Detect which cell encompasses the target text, then output its [x, y] center coordinate. 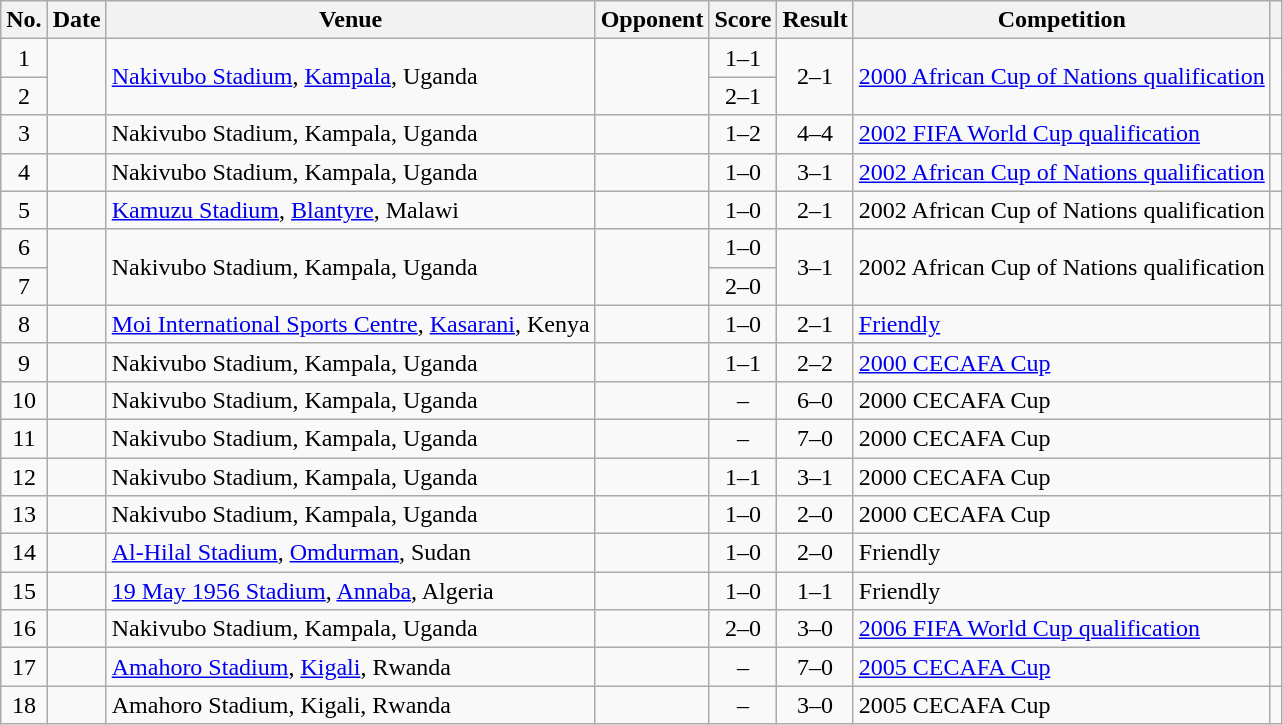
6 [24, 248]
15 [24, 591]
Date [76, 20]
5 [24, 210]
13 [24, 515]
9 [24, 362]
2–2 [815, 362]
Opponent [652, 20]
No. [24, 20]
4–4 [815, 134]
14 [24, 553]
2006 FIFA World Cup qualification [1062, 629]
3 [24, 134]
1 [24, 58]
2 [24, 96]
Result [815, 20]
Kamuzu Stadium, Blantyre, Malawi [350, 210]
19 May 1956 Stadium, Annaba, Algeria [350, 591]
11 [24, 438]
12 [24, 477]
6–0 [815, 400]
Score [743, 20]
Moi International Sports Centre, Kasarani, Kenya [350, 324]
4 [24, 172]
2000 African Cup of Nations qualification [1062, 77]
7 [24, 286]
8 [24, 324]
1–2 [743, 134]
18 [24, 705]
10 [24, 400]
Al-Hilal Stadium, Omdurman, Sudan [350, 553]
16 [24, 629]
Competition [1062, 20]
Venue [350, 20]
17 [24, 667]
2002 FIFA World Cup qualification [1062, 134]
